From the cell containing the given text, extract its center point as [x, y] coordinate. 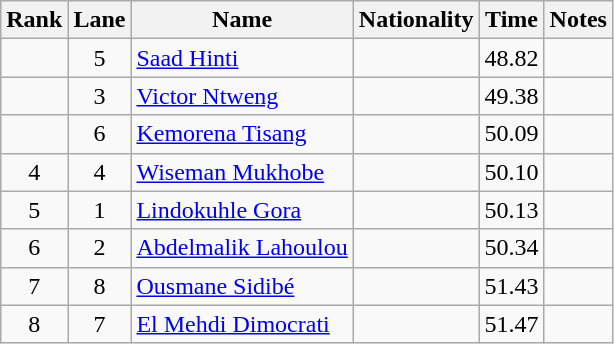
2 [100, 248]
3 [100, 96]
50.13 [512, 210]
51.47 [512, 324]
Nationality [416, 20]
Saad Hinti [242, 58]
Lindokuhle Gora [242, 210]
Abdelmalik Lahoulou [242, 248]
48.82 [512, 58]
Rank [34, 20]
Notes [578, 20]
Wiseman Mukhobe [242, 172]
50.09 [512, 134]
1 [100, 210]
Kemorena Tisang [242, 134]
Name [242, 20]
51.43 [512, 286]
49.38 [512, 96]
El Mehdi Dimocrati [242, 324]
Time [512, 20]
50.34 [512, 248]
Lane [100, 20]
Ousmane Sidibé [242, 286]
50.10 [512, 172]
Victor Ntweng [242, 96]
